Return (X, Y) of the center of cell containing provided text 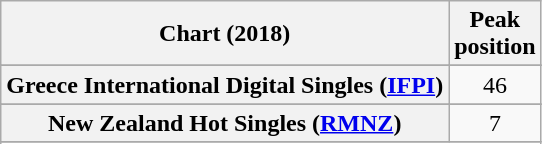
Greece International Digital Singles (IFPI) (225, 85)
Peakposition (495, 34)
46 (495, 85)
7 (495, 123)
Chart (2018) (225, 34)
New Zealand Hot Singles (RMNZ) (225, 123)
